Identify which cell holds the provided text, then report its [x, y] central coordinate. 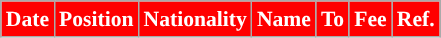
Fee [370, 19]
Nationality [196, 19]
To [332, 19]
Position [96, 19]
Date [28, 19]
Name [284, 19]
Ref. [416, 19]
